Pinpoint the cell where the given text exists, returning its (x, y) midpoint coordinate. 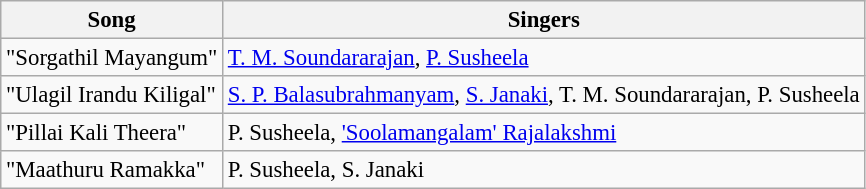
"Sorgathil Mayangum" (112, 58)
Singers (544, 20)
T. M. Soundararajan, P. Susheela (544, 58)
"Ulagil Irandu Kiligal" (112, 95)
P. Susheela, S. Janaki (544, 170)
S. P. Balasubrahmanyam, S. Janaki, T. M. Soundararajan, P. Susheela (544, 95)
P. Susheela, 'Soolamangalam' Rajalakshmi (544, 133)
"Maathuru Ramakka" (112, 170)
"Pillai Kali Theera" (112, 133)
Song (112, 20)
